Find where the given text appears and provide that cell's center as (X, Y) coordinate. 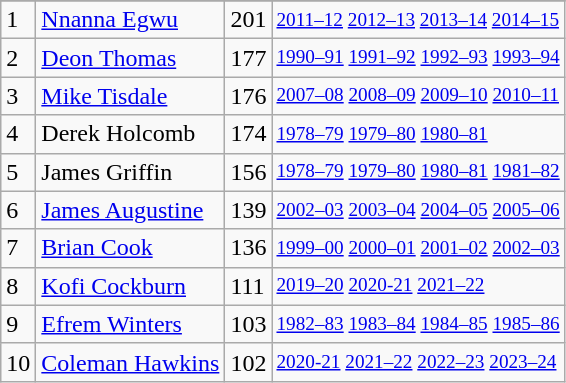
1990–91 1991–92 1992–93 1993–94 (418, 58)
1978–79 1979–80 1980–81 1981–82 (418, 172)
9 (18, 324)
Kofi Cockburn (130, 286)
176 (248, 96)
5 (18, 172)
2 (18, 58)
8 (18, 286)
2007–08 2008–09 2009–10 2010–11 (418, 96)
2019–20 2020-21 2021–22 (418, 286)
Brian Cook (130, 248)
4 (18, 134)
James Griffin (130, 172)
6 (18, 210)
111 (248, 286)
Nnanna Egwu (130, 20)
1978–79 1979–80 1980–81 (418, 134)
102 (248, 362)
Coleman Hawkins (130, 362)
Mike Tisdale (130, 96)
Derek Holcomb (130, 134)
10 (18, 362)
2002–03 2003–04 2004–05 2005–06 (418, 210)
3 (18, 96)
174 (248, 134)
156 (248, 172)
136 (248, 248)
2020-21 2021–22 2022–23 2023–24 (418, 362)
Deon Thomas (130, 58)
James Augustine (130, 210)
103 (248, 324)
1 (18, 20)
201 (248, 20)
177 (248, 58)
7 (18, 248)
2011–12 2012–13 2013–14 2014–15 (418, 20)
Efrem Winters (130, 324)
1982–83 1983–84 1984–85 1985–86 (418, 324)
139 (248, 210)
1999–00 2000–01 2001–02 2002–03 (418, 248)
